Return the (x, y) coordinate for the center point of the cell that contains the specified text.  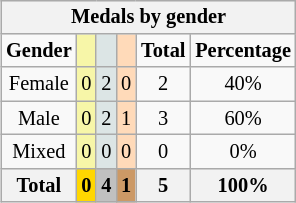
3 (163, 118)
4 (106, 185)
Percentage (243, 51)
Mixed (38, 152)
100% (243, 185)
60% (243, 118)
5 (163, 185)
40% (243, 84)
Female (38, 84)
Medals by gender (148, 17)
Male (38, 118)
Gender (38, 51)
0% (243, 152)
